From the cell containing the given text, extract its center point as [x, y] coordinate. 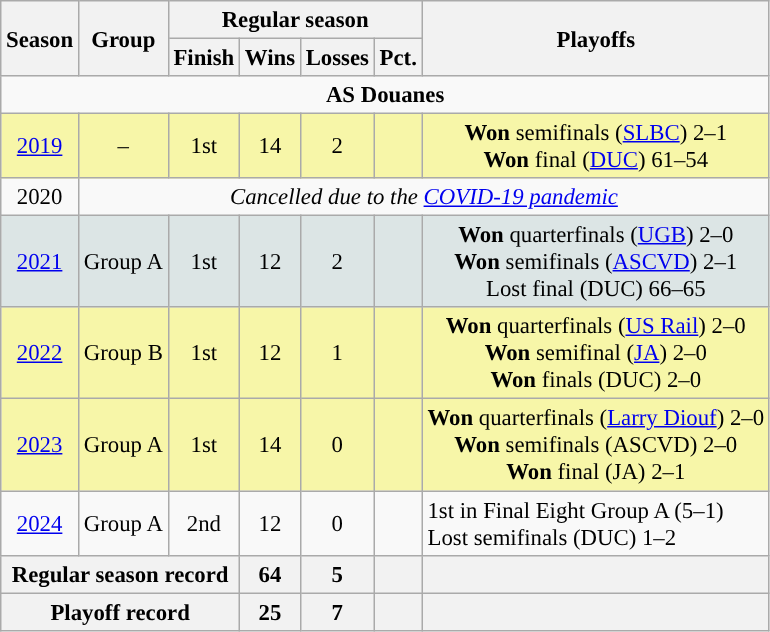
2021 [40, 262]
Won quarterfinals (Larry Diouf) 2–0Won semifinals (ASCVD) 2–0Won final (JA) 2–1 [596, 445]
7 [337, 612]
25 [270, 612]
2024 [40, 524]
Won semifinals (SLBC) 2–1Won final (DUC) 61–54 [596, 146]
Group [123, 38]
Finish [204, 58]
Wins [270, 58]
1 [337, 354]
5 [337, 574]
– [123, 146]
Playoffs [596, 38]
64 [270, 574]
Cancelled due to the COVID-19 pandemic [424, 197]
2nd [204, 524]
Losses [337, 58]
Group B [123, 354]
2023 [40, 445]
AS Douanes [386, 95]
Season [40, 38]
Won quarterfinals (US Rail) 2–0Won semifinal (JA) 2–0Won finals (DUC) 2–0 [596, 354]
2020 [40, 197]
2019 [40, 146]
Regular season record [120, 574]
Regular season [295, 20]
Playoff record [120, 612]
Pct. [398, 58]
1st in Final Eight Group A (5–1)Lost semifinals (DUC) 1–2 [596, 524]
Won quarterfinals (UGB) 2–0Won semifinals (ASCVD) 2–1Lost final (DUC) 66–65 [596, 262]
2022 [40, 354]
